For the text-containing cell, return its midpoint in [X, Y] coordinate format. 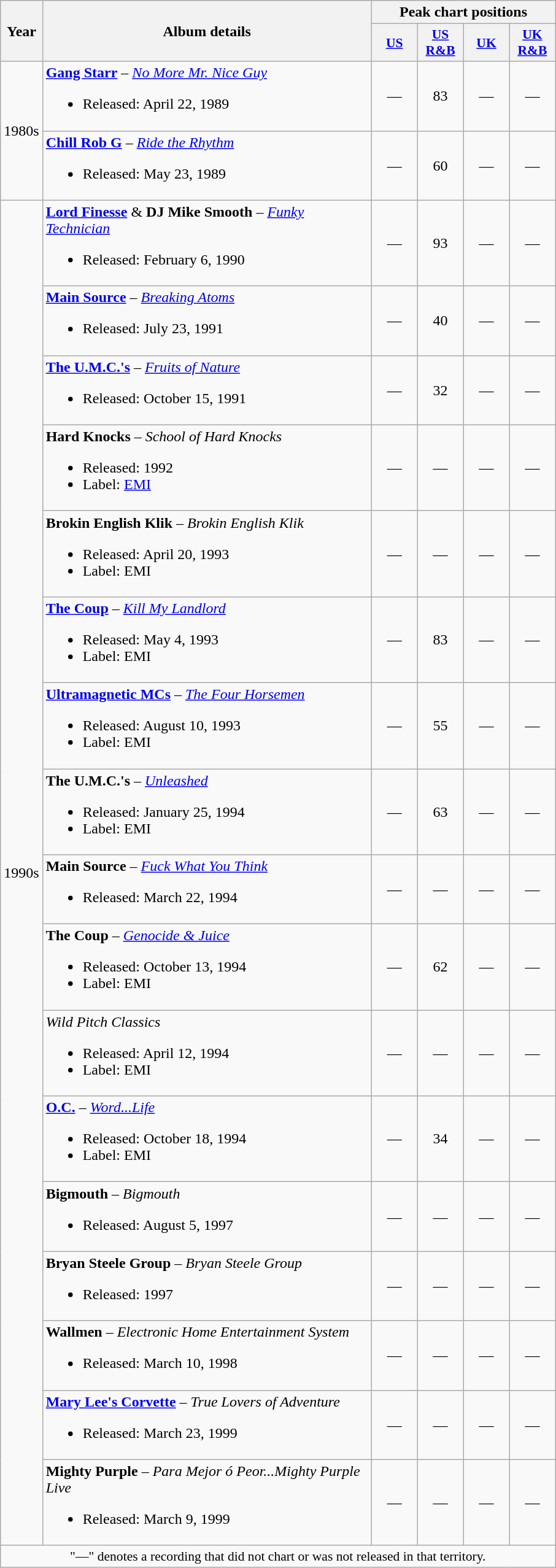
Ultramagnetic MCs – The Four HorsemenReleased: August 10, 1993Label: EMI [207, 725]
63 [441, 811]
Bigmouth – BigmouthReleased: August 5, 1997 [207, 1216]
Mighty Purple – Para Mejor ó Peor...Mighty Purple LiveReleased: March 9, 1999 [207, 1502]
Wild Pitch ClassicsReleased: April 12, 1994Label: EMI [207, 1053]
Main Source – Fuck What You ThinkReleased: March 22, 1994 [207, 890]
Lord Finesse & DJ Mike Smooth – Funky TechnicianReleased: February 6, 1990 [207, 243]
93 [441, 243]
34 [441, 1139]
Wallmen – Electronic Home Entertainment SystemReleased: March 10, 1998 [207, 1355]
The Coup – Kill My LandlordReleased: May 4, 1993Label: EMI [207, 639]
1980s [21, 131]
1990s [21, 873]
Year [21, 31]
"—" denotes a recording that did not chart or was not released in that territory. [278, 1556]
O.C. – Word...LifeReleased: October 18, 1994Label: EMI [207, 1139]
60 [441, 166]
US [394, 43]
UK R&B [533, 43]
Peak chart positions [463, 12]
Bryan Steele Group – Bryan Steele GroupReleased: 1997 [207, 1286]
UK [486, 43]
Hard Knocks – School of Hard KnocksReleased: 1992Label: EMI [207, 468]
Main Source – Breaking AtomsReleased: July 23, 1991 [207, 320]
Chill Rob G – Ride the RhythmReleased: May 23, 1989 [207, 166]
55 [441, 725]
The Coup – Genocide & JuiceReleased: October 13, 1994Label: EMI [207, 967]
Gang Starr – No More Mr. Nice GuyReleased: April 22, 1989 [207, 96]
62 [441, 967]
The U.M.C.'s – UnleashedReleased: January 25, 1994Label: EMI [207, 811]
The U.M.C.'s – Fruits of NatureReleased: October 15, 1991 [207, 390]
40 [441, 320]
Brokin English Klik – Brokin English KlikReleased: April 20, 1993Label: EMI [207, 554]
Album details [207, 31]
Mary Lee's Corvette – True Lovers of AdventureReleased: March 23, 1999 [207, 1425]
US R&B [441, 43]
32 [441, 390]
